Find where the given text appears and provide that cell's center as [X, Y] coordinate. 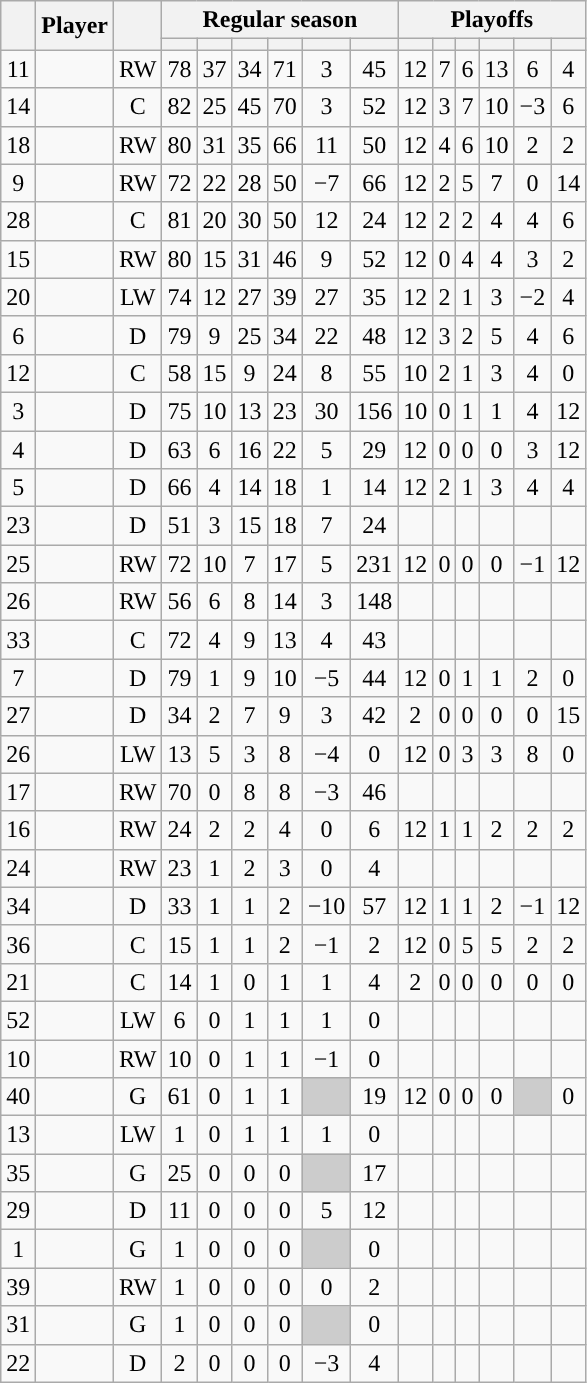
74 [180, 297]
48 [374, 335]
−7 [326, 183]
55 [374, 373]
Player [75, 26]
71 [284, 69]
21 [18, 982]
19 [374, 1097]
61 [180, 1097]
−10 [326, 906]
42 [374, 716]
75 [180, 411]
156 [374, 411]
−4 [326, 754]
40 [18, 1097]
43 [374, 640]
44 [374, 678]
82 [180, 107]
36 [18, 944]
−2 [532, 297]
Regular season [280, 20]
81 [180, 221]
63 [180, 449]
−5 [326, 678]
57 [374, 906]
231 [374, 564]
148 [374, 602]
56 [180, 602]
51 [180, 526]
58 [180, 373]
Playoffs [492, 20]
37 [214, 69]
78 [180, 69]
